Capture the cell that displays the provided text and extract its (X, Y) central coordinate. 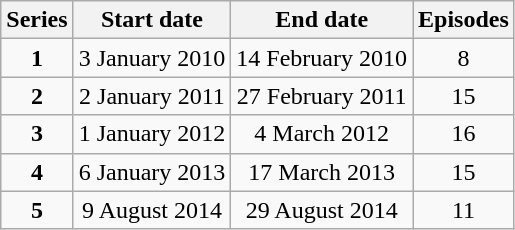
2 January 2011 (152, 96)
3 January 2010 (152, 58)
1 (37, 58)
11 (464, 210)
16 (464, 134)
3 (37, 134)
8 (464, 58)
End date (322, 20)
5 (37, 210)
29 August 2014 (322, 210)
Start date (152, 20)
1 January 2012 (152, 134)
17 March 2013 (322, 172)
Episodes (464, 20)
4 March 2012 (322, 134)
2 (37, 96)
6 January 2013 (152, 172)
14 February 2010 (322, 58)
27 February 2011 (322, 96)
4 (37, 172)
9 August 2014 (152, 210)
Series (37, 20)
